Provide the [x, y] coordinate of the cell's center where the given text is located.  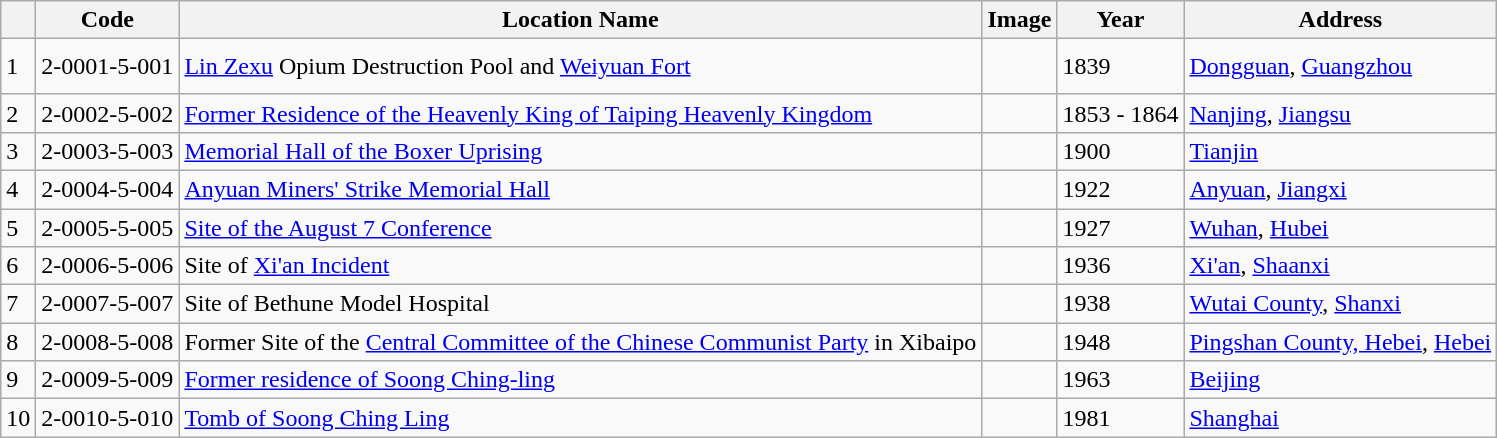
Site of the August 7 Conference [580, 227]
1853 - 1864 [1120, 113]
6 [18, 266]
Tomb of Soong Ching Ling [580, 418]
Address [1340, 20]
1938 [1120, 304]
Beijing [1340, 380]
Wuhan, Hubei [1340, 227]
Former residence of Soong Ching-ling [580, 380]
1963 [1120, 380]
Year [1120, 20]
8 [18, 342]
Former Residence of the Heavenly King of Taiping Heavenly Kingdom [580, 113]
Code [108, 20]
1936 [1120, 266]
2-0001-5-001 [108, 67]
3 [18, 151]
Site of Bethune Model Hospital [580, 304]
2-0005-5-005 [108, 227]
2-0009-5-009 [108, 380]
Anyuan Miners' Strike Memorial Hall [580, 189]
9 [18, 380]
Nanjing, Jiangsu [1340, 113]
Dongguan, Guangzhou [1340, 67]
Anyuan, Jiangxi [1340, 189]
2-0007-5-007 [108, 304]
2-0003-5-003 [108, 151]
Site of Xi'an Incident [580, 266]
1900 [1120, 151]
Xi'an, Shaanxi [1340, 266]
2-0002-5-002 [108, 113]
Wutai County, Shanxi [1340, 304]
Memorial Hall of the Boxer Uprising [580, 151]
4 [18, 189]
Image [1020, 20]
1839 [1120, 67]
Lin Zexu Opium Destruction Pool and Weiyuan Fort [580, 67]
Location Name [580, 20]
1 [18, 67]
1948 [1120, 342]
2-0006-5-006 [108, 266]
2-0010-5-010 [108, 418]
7 [18, 304]
Pingshan County, Hebei, Hebei [1340, 342]
1927 [1120, 227]
2 [18, 113]
2-0004-5-004 [108, 189]
Shanghai [1340, 418]
10 [18, 418]
1922 [1120, 189]
1981 [1120, 418]
Tianjin [1340, 151]
Former Site of the Central Committee of the Chinese Communist Party in Xibaipo [580, 342]
2-0008-5-008 [108, 342]
5 [18, 227]
